Identify which cell holds the provided text, then report its (x, y) central coordinate. 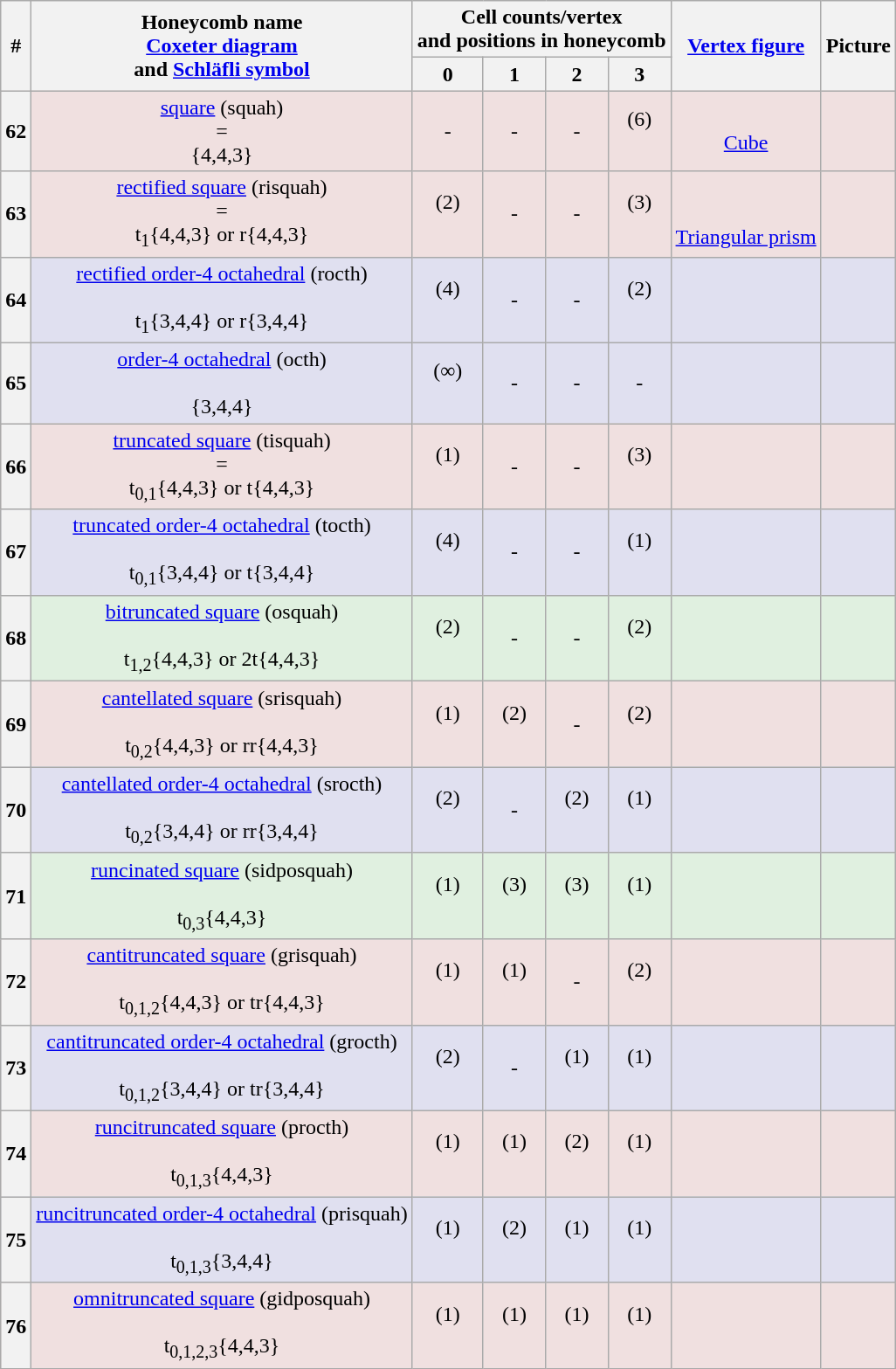
Honeycomb nameCoxeter diagramand Schläfli symbol (222, 45)
0 (447, 74)
71 (16, 895)
runcitruncated order-4 octahedral (prisquah)t0,1,3{3,4,4} (222, 1240)
(6) (639, 131)
72 (16, 982)
62 (16, 131)
rectified order-4 octahedral (rocth)t1{3,4,4} or r{3,4,4} (222, 300)
runcitruncated square (procth)t0,1,3{4,4,3} (222, 1153)
Vertex figure (746, 45)
Triangular prism (746, 214)
67 (16, 552)
truncated order-4 octahedral (tocth)t0,1{3,4,4} or t{3,4,4} (222, 552)
truncated square (tisquah) = t0,1{4,4,3} or t{4,4,3} (222, 467)
76 (16, 1325)
2 (577, 74)
cantellated square (srisquah)t0,2{4,4,3} or rr{4,4,3} (222, 724)
66 (16, 467)
# (16, 45)
cantitruncated square (grisquah)t0,1,2{4,4,3} or tr{4,4,3} (222, 982)
square (squah) = {4,4,3} (222, 131)
3 (639, 74)
68 (16, 638)
Cube (746, 131)
63 (16, 214)
1 (514, 74)
75 (16, 1240)
rectified square (risquah) = t1{4,4,3} or r{4,4,3} (222, 214)
omnitruncated square (gidposquah)t0,1,2,3{4,4,3} (222, 1325)
runcinated square (sidposquah)t0,3{4,4,3} (222, 895)
70 (16, 810)
(∞) (447, 384)
bitruncated square (osquah)t1,2{4,4,3} or 2t{4,4,3} (222, 638)
order-4 octahedral (octh){3,4,4} (222, 384)
64 (16, 300)
74 (16, 1153)
Cell counts/vertexand positions in honeycomb (541, 30)
cantellated order-4 octahedral (srocth)t0,2{3,4,4} or rr{3,4,4} (222, 810)
cantitruncated order-4 octahedral (grocth)t0,1,2{3,4,4} or tr{3,4,4} (222, 1068)
73 (16, 1068)
69 (16, 724)
Picture (858, 45)
65 (16, 384)
